Identify which cell holds the provided text, then report its (X, Y) central coordinate. 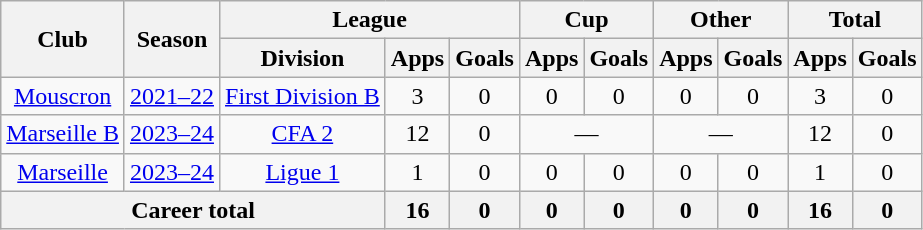
2021–22 (172, 96)
Mouscron (63, 96)
CFA 2 (303, 134)
Marseille B (63, 134)
Season (172, 39)
Ligue 1 (303, 172)
Career total (194, 210)
Total (855, 20)
Club (63, 39)
First Division B (303, 96)
Division (303, 58)
League (370, 20)
Other (721, 20)
Marseille (63, 172)
Cup (586, 20)
